Pinpoint the cell where the given text exists, returning its (x, y) midpoint coordinate. 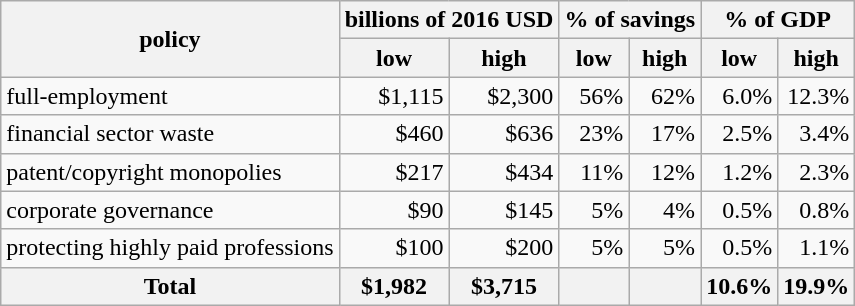
$90 (394, 210)
$217 (394, 172)
$434 (504, 172)
62% (665, 96)
full-employment (170, 96)
policy (170, 39)
2.3% (816, 172)
12.3% (816, 96)
$2,300 (504, 96)
$460 (394, 134)
10.6% (740, 286)
12% (665, 172)
4% (665, 210)
23% (594, 134)
financial sector waste (170, 134)
$100 (394, 248)
protecting highly paid professions (170, 248)
1.1% (816, 248)
3.4% (816, 134)
17% (665, 134)
corporate governance (170, 210)
billions of 2016 USD (449, 20)
% of GDP (778, 20)
2.5% (740, 134)
$1,115 (394, 96)
% of savings (630, 20)
$145 (504, 210)
1.2% (740, 172)
$200 (504, 248)
0.8% (816, 210)
11% (594, 172)
$1,982 (394, 286)
$3,715 (504, 286)
patent/copyright monopolies (170, 172)
$636 (504, 134)
6.0% (740, 96)
19.9% (816, 286)
Total (170, 286)
56% (594, 96)
